Scan for the cell matching the given text and deliver its (x, y) coordinate at center. 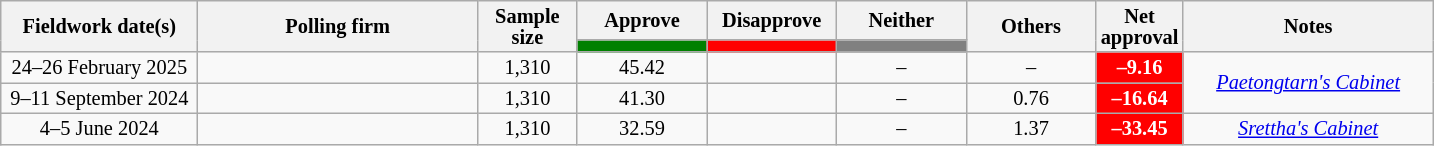
Sample size (528, 26)
9–11 September 2024 (100, 98)
–33.45 (1140, 128)
–16.64 (1140, 98)
24–26 February 2025 (100, 68)
Notes (1308, 26)
–9.16 (1140, 68)
Srettha's Cabinet (1308, 128)
32.59 (642, 128)
Fieldwork date(s) (100, 26)
Others (1031, 26)
45.42 (642, 68)
41.30 (642, 98)
Polling firm (338, 26)
Net approval (1140, 26)
0.76 (1031, 98)
Neither (902, 20)
1.37 (1031, 128)
Paetongtarn's Cabinet (1308, 82)
4–5 June 2024 (100, 128)
Disapprove (772, 20)
Approve (642, 20)
